Output the (X, Y) coordinate of the center of the cell containing the given text.  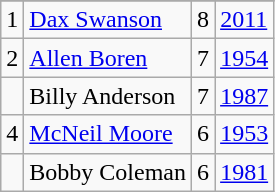
1954 (244, 58)
Billy Anderson (108, 96)
McNeil Moore (108, 134)
2 (12, 58)
2011 (244, 20)
1987 (244, 96)
1981 (244, 172)
4 (12, 134)
Dax Swanson (108, 20)
1953 (244, 134)
8 (204, 20)
1 (12, 20)
Allen Boren (108, 58)
Bobby Coleman (108, 172)
